Identify which cell holds the provided text, then report its (X, Y) central coordinate. 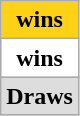
Draws (40, 96)
